Pinpoint the cell where the given text exists, returning its (x, y) midpoint coordinate. 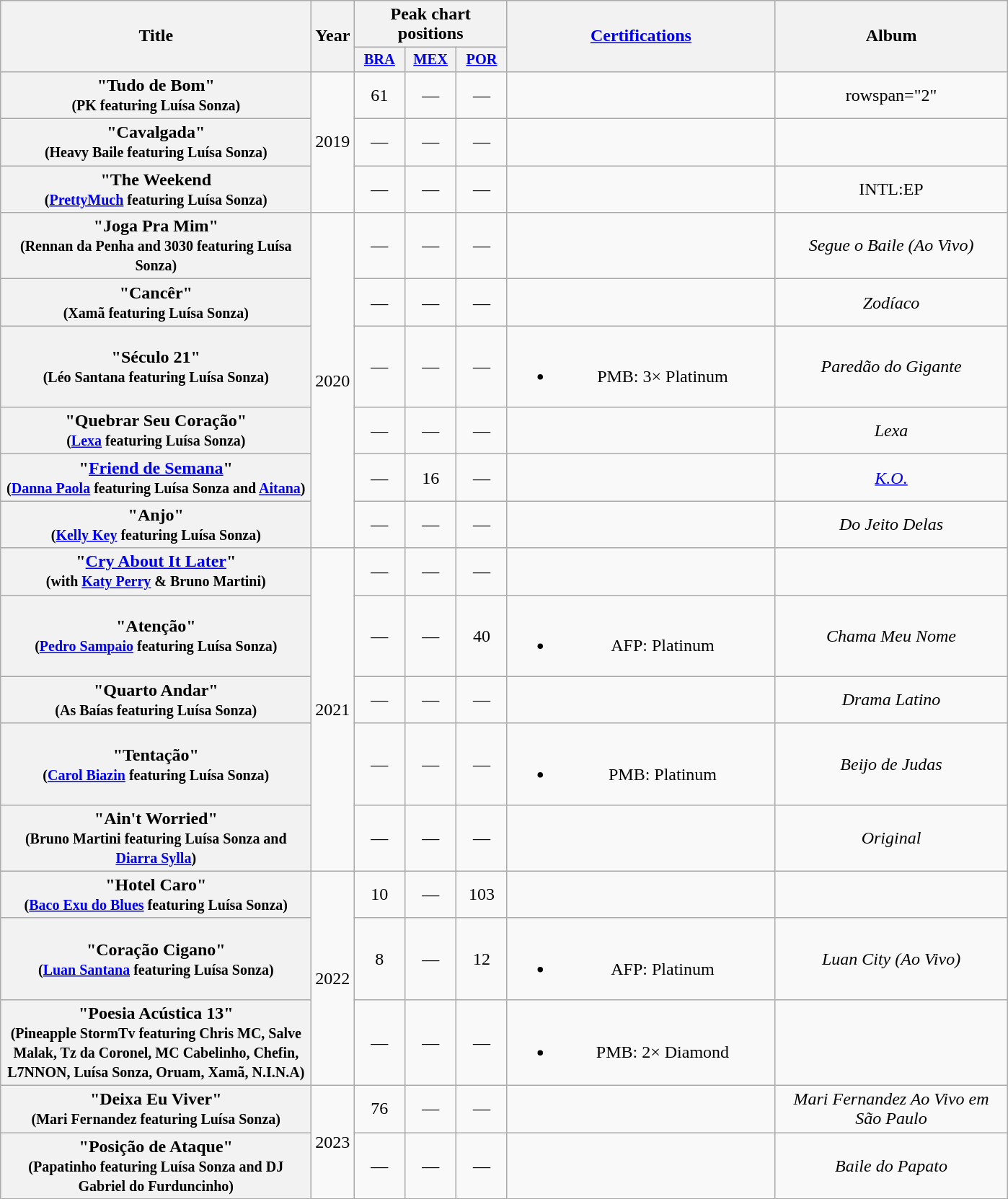
"Joga Pra Mim"(Rennan da Penha and 3030 featuring Luísa Sonza) (156, 246)
Mari Fernandez Ao Vivo em São Paulo (891, 1109)
2023 (333, 1142)
61 (379, 95)
Paredão do Gigante (891, 366)
Luan City (Ao Vivo) (891, 959)
BRA (379, 60)
"Friend de Semana"(Danna Paola featuring Luísa Sonza and Aitana) (156, 477)
K.O. (891, 477)
"Hotel Caro"(Baco Exu do Blues featuring Luísa Sonza) (156, 894)
76 (379, 1109)
10 (379, 894)
Year (333, 36)
"Posição de Ataque"(Papatinho featuring Luísa Sonza and DJ Gabriel do Furduncinho) (156, 1166)
Original (891, 838)
rowspan="2" (891, 95)
"Século 21"(Léo Santana featuring Luísa Sonza) (156, 366)
Peak chart positions (431, 25)
"Quebrar Seu Coração"(Lexa featuring Luísa Sonza) (156, 431)
"Atenção"(Pedro Sampaio featuring Luísa Sonza) (156, 636)
"Ain't Worried"(Bruno Martini featuring Luísa Sonza and Diarra Sylla) (156, 838)
2021 (333, 709)
Zodíaco (891, 303)
PMB: 2× Diamond (640, 1043)
Title (156, 36)
12 (482, 959)
Do Jeito Delas (891, 525)
40 (482, 636)
"Cry About It Later"(with Katy Perry & Bruno Martini) (156, 571)
Lexa (891, 431)
"Quarto Andar"(As Baías featuring Luísa Sonza) (156, 699)
16 (431, 477)
Album (891, 36)
INTL:EP (891, 189)
"Anjo"(Kelly Key featuring Luísa Sonza) (156, 525)
PMB: Platinum (640, 764)
"Deixa Eu Viver"(Mari Fernandez featuring Luísa Sonza) (156, 1109)
Segue o Baile (Ao Vivo) (891, 246)
Certifications (640, 36)
Chama Meu Nome (891, 636)
2022 (333, 978)
2020 (333, 381)
"Cancêr"(Xamã featuring Luísa Sonza) (156, 303)
Beijo de Judas (891, 764)
"Tudo de Bom"(PK featuring Luísa Sonza) (156, 95)
"Tentação"(Carol Biazin featuring Luísa Sonza) (156, 764)
8 (379, 959)
POR (482, 60)
Baile do Papato (891, 1166)
MEX (431, 60)
103 (482, 894)
2019 (333, 141)
"Cavalgada"(Heavy Baile featuring Luísa Sonza) (156, 143)
"The Weekend(PrettyMuch featuring Luísa Sonza) (156, 189)
Drama Latino (891, 699)
"Coração Cigano"(Luan Santana featuring Luísa Sonza) (156, 959)
PMB: 3× Platinum (640, 366)
